For the text-containing cell, return its midpoint in [X, Y] coordinate format. 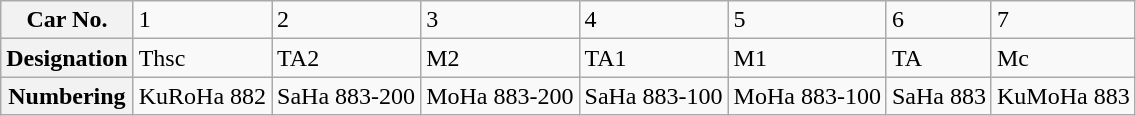
MoHa 883-100 [807, 96]
1 [202, 20]
M1 [807, 58]
6 [938, 20]
4 [654, 20]
M2 [500, 58]
3 [500, 20]
TA [938, 58]
Car No. [67, 20]
Numbering [67, 96]
TA2 [346, 58]
SaHa 883 [938, 96]
KuRoHa 882 [202, 96]
Designation [67, 58]
SaHa 883-100 [654, 96]
7 [1063, 20]
2 [346, 20]
Thsc [202, 58]
5 [807, 20]
SaHa 883-200 [346, 96]
KuMoHa 883 [1063, 96]
MoHa 883-200 [500, 96]
Mc [1063, 58]
TA1 [654, 58]
